Output the [x, y] coordinate of the center of the cell containing the given text.  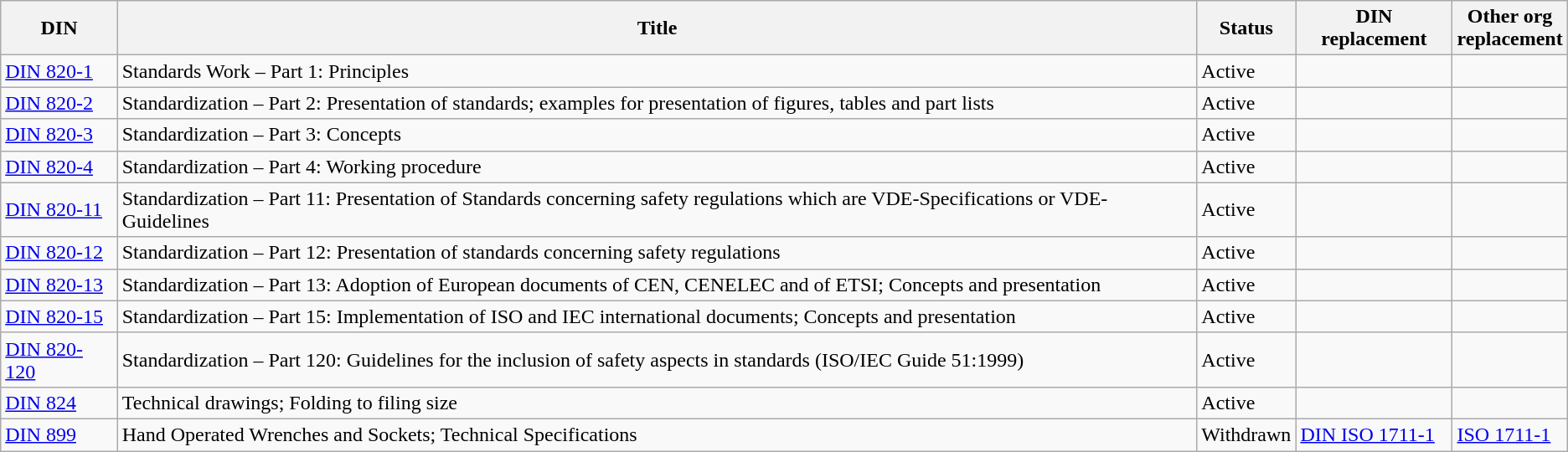
Other orgreplacement [1509, 28]
DIN 820-15 [59, 316]
DIN 899 [59, 434]
Standardization – Part 4: Working procedure [657, 167]
DIN 820-2 [59, 103]
Standardization – Part 15: Implementation of ISO and IEC international documents; Concepts and presentation [657, 316]
Hand Operated Wrenches and Sockets; Technical Specifications [657, 434]
Title [657, 28]
ISO 1711-1 [1509, 434]
Status [1246, 28]
DIN 820-13 [59, 285]
DIN [59, 28]
DIN ISO 1711-1 [1374, 434]
Standardization – Part 13: Adoption of European documents of CEN, CENELEC and of ETSI; Concepts and presentation [657, 285]
DIN replacement [1374, 28]
Standardization – Part 3: Concepts [657, 135]
DIN 820-3 [59, 135]
Technical drawings; Folding to filing size [657, 403]
DIN 820-11 [59, 209]
Standardization – Part 12: Presentation of standards concerning safety regulations [657, 253]
DIN 820-12 [59, 253]
Standardization – Part 120: Guidelines for the inclusion of safety aspects in standards (ISO/IEC Guide 51:1999) [657, 360]
DIN 820-1 [59, 71]
Withdrawn [1246, 434]
DIN 820-120 [59, 360]
DIN 820-4 [59, 167]
Standardization – Part 2: Presentation of standards; examples for presentation of figures, tables and part lists [657, 103]
Standardization – Part 11: Presentation of Standards concerning safety regulations which are VDE-Specifications or VDE-Guidelines [657, 209]
Standards Work – Part 1: Principles [657, 71]
DIN 824 [59, 403]
